Return the (X, Y) coordinate for the center point of the cell that contains the specified text.  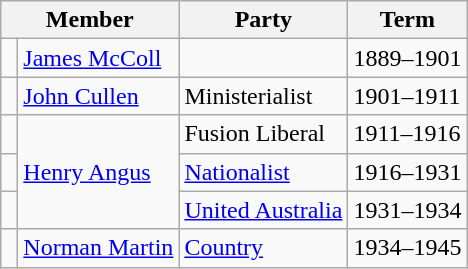
Party (264, 20)
1901–1911 (408, 96)
1934–1945 (408, 248)
Member (90, 20)
1911–1916 (408, 134)
Fusion Liberal (264, 134)
Term (408, 20)
Country (264, 248)
1916–1931 (408, 172)
Nationalist (264, 172)
1931–1934 (408, 210)
Norman Martin (98, 248)
Ministerialist (264, 96)
John Cullen (98, 96)
Henry Angus (98, 172)
James McColl (98, 58)
1889–1901 (408, 58)
United Australia (264, 210)
